Scan for the cell matching the given text and deliver its [x, y] coordinate at center. 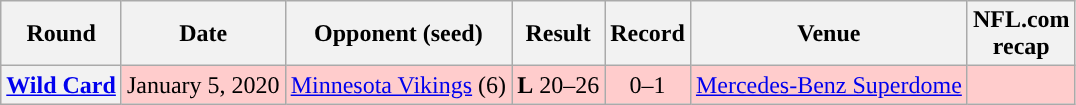
L 20–26 [558, 85]
Round [62, 34]
Minnesota Vikings (6) [398, 85]
Record [648, 34]
January 5, 2020 [203, 85]
Venue [828, 34]
Mercedes-Benz Superdome [828, 85]
NFL.comrecap [1021, 34]
Wild Card [62, 85]
0–1 [648, 85]
Result [558, 34]
Opponent (seed) [398, 34]
Date [203, 34]
